Extract the (X, Y) coordinate from the center of the cell holding the provided text.  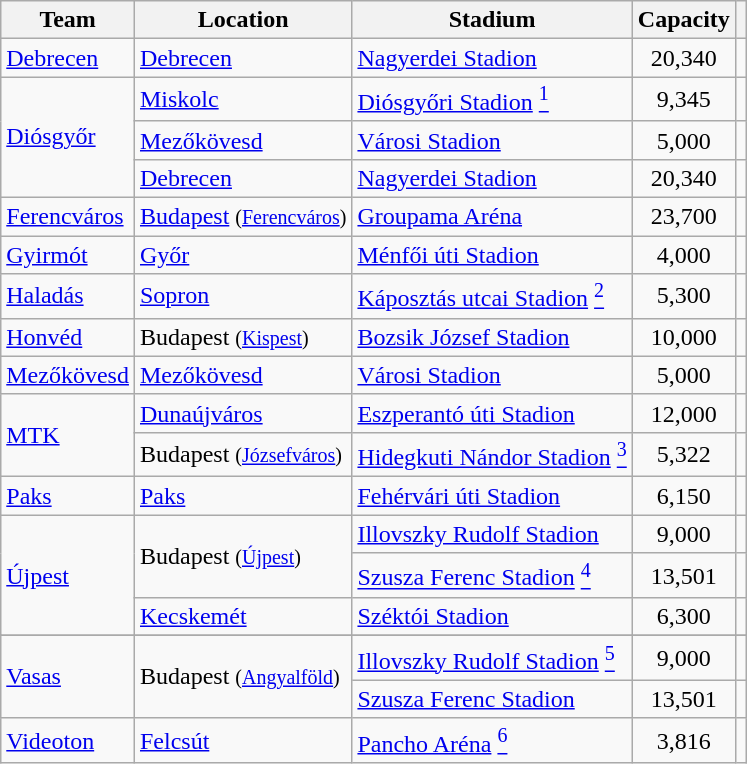
Hidegkuti Nándor Stadion 3 (492, 454)
Szusza Ferenc Stadion 4 (492, 576)
6,300 (684, 617)
Eszperantó úti Stadion (492, 413)
Capacity (684, 20)
Sopron (242, 296)
Pancho Aréna 6 (492, 740)
Ferencváros (68, 217)
Fehérvári úti Stadion (492, 496)
Ménfői úti Stadion (492, 255)
10,000 (684, 337)
9,345 (684, 100)
Illovszky Rudolf Stadion 5 (492, 658)
12,000 (684, 413)
Team (68, 20)
Felcsút (242, 740)
Gyirmót (68, 255)
Diósgyőr (68, 138)
Széktói Stadion (492, 617)
Haladás (68, 296)
MTK (68, 436)
Káposztás utcai Stadion 2 (492, 296)
4,000 (684, 255)
Stadium (492, 20)
Budapest (Angyalföld) (242, 678)
Budapest (Józsefváros) (242, 454)
5,322 (684, 454)
Dunaújváros (242, 413)
3,816 (684, 740)
Budapest (Kispest) (242, 337)
Honvéd (68, 337)
Újpest (68, 576)
Szusza Ferenc Stadion (492, 699)
Videoton (68, 740)
Kecskemét (242, 617)
Miskolc (242, 100)
Illovszky Rudolf Stadion (492, 534)
Győr (242, 255)
Bozsik József Stadion (492, 337)
Diósgyőri Stadion 1 (492, 100)
Location (242, 20)
Groupama Aréna (492, 217)
Budapest (Ferencváros) (242, 217)
Budapest (Újpest) (242, 556)
Vasas (68, 678)
6,150 (684, 496)
23,700 (684, 217)
5,300 (684, 296)
